Pinpoint the cell where the given text exists, returning its (x, y) midpoint coordinate. 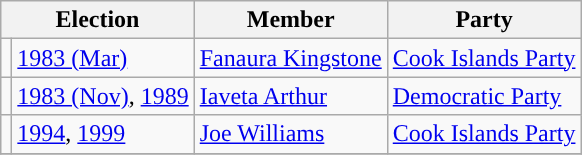
Joe Williams (290, 134)
Fanaura Kingstone (290, 58)
Party (484, 20)
Democratic Party (484, 96)
Member (290, 20)
1983 (Nov), 1989 (103, 96)
Iaveta Arthur (290, 96)
Election (98, 20)
1983 (Mar) (103, 58)
1994, 1999 (103, 134)
